Return [X, Y] of the center of cell containing provided text 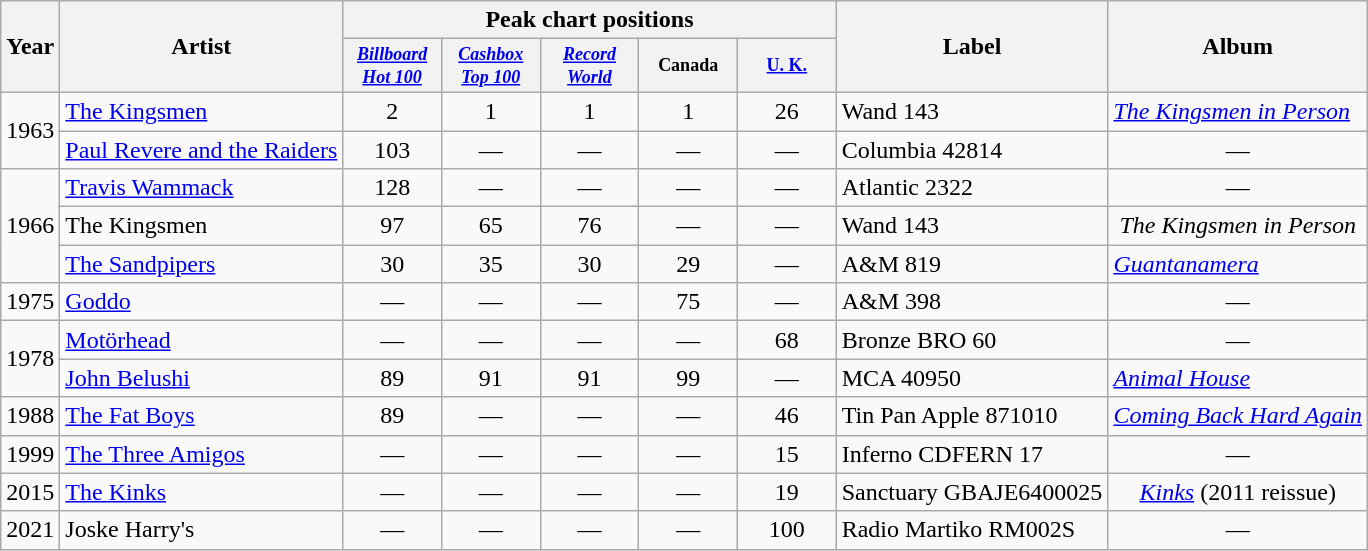
The Three Amigos [202, 454]
2015 [30, 492]
1988 [30, 416]
100 [786, 530]
19 [786, 492]
15 [786, 454]
Peak chart positions [590, 20]
Album [1238, 47]
Billboard Hot 100 [392, 66]
Coming Back Hard Again [1238, 416]
35 [490, 264]
A&M 819 [972, 264]
The Fat Boys [202, 416]
2 [392, 111]
Sanctuary GBAJE6400025 [972, 492]
Inferno CDFERN 17 [972, 454]
Joske Harry's [202, 530]
Columbia 42814 [972, 150]
U. K. [786, 66]
1978 [30, 359]
Guantanamera [1238, 264]
Animal House [1238, 378]
65 [490, 226]
Year [30, 47]
1975 [30, 302]
1963 [30, 130]
Atlantic 2322 [972, 188]
26 [786, 111]
1966 [30, 226]
Canada [688, 66]
128 [392, 188]
Record World [590, 66]
Artist [202, 47]
MCA 40950 [972, 378]
99 [688, 378]
75 [688, 302]
The Sandpipers [202, 264]
Kinks (2011 reissue) [1238, 492]
A&M 398 [972, 302]
Tin Pan Apple 871010 [972, 416]
Bronze BRO 60 [972, 340]
Cashbox Top 100 [490, 66]
97 [392, 226]
103 [392, 150]
Radio Martiko RM002S [972, 530]
The Kinks [202, 492]
76 [590, 226]
Travis Wammack [202, 188]
Motörhead [202, 340]
2021 [30, 530]
John Belushi [202, 378]
Goddo [202, 302]
Paul Revere and the Raiders [202, 150]
68 [786, 340]
29 [688, 264]
Label [972, 47]
1999 [30, 454]
46 [786, 416]
